Identify which cell holds the provided text, then report its [X, Y] central coordinate. 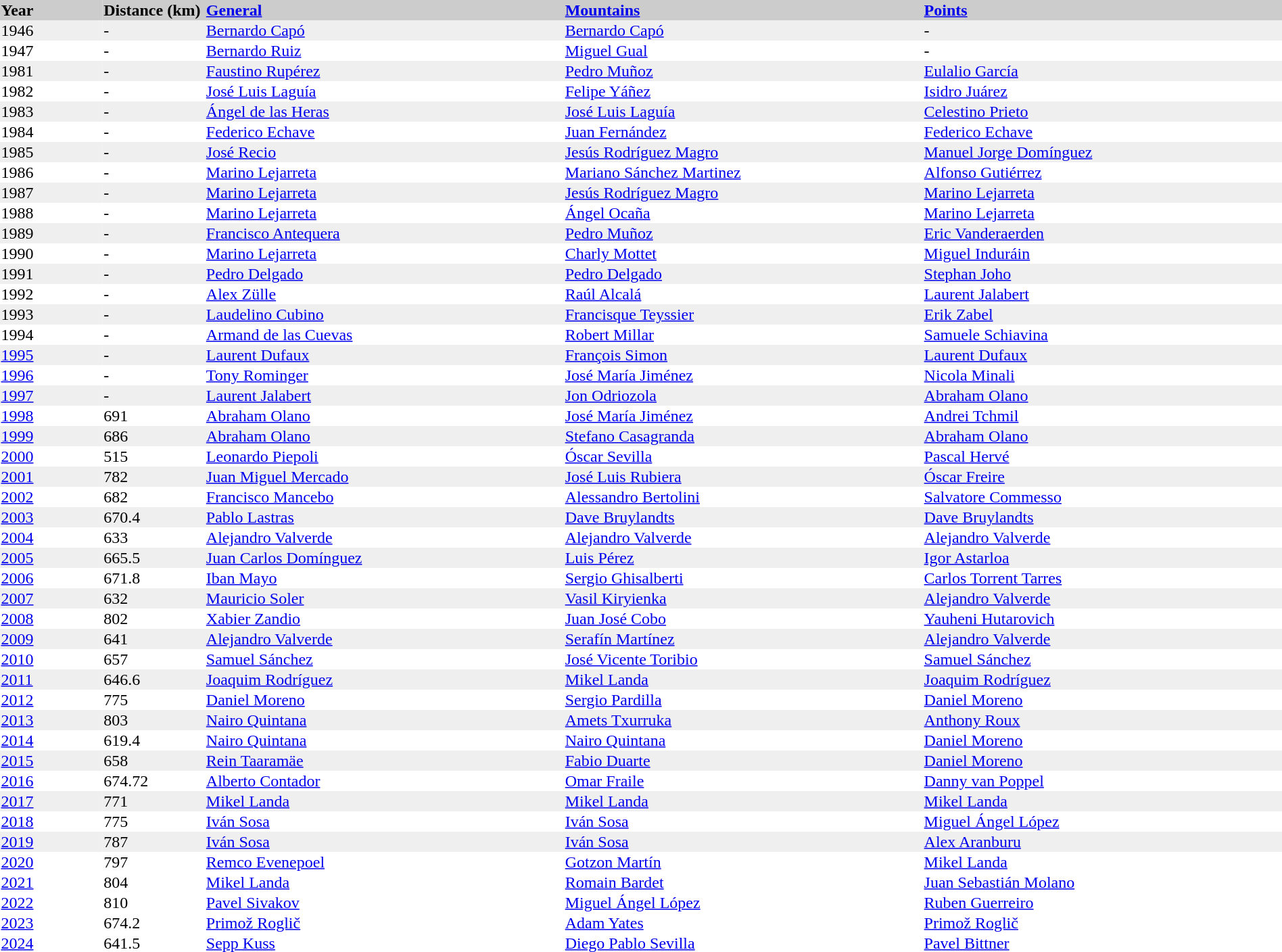
Romain Bardet [744, 882]
Robert Millar [744, 335]
Juan Carlos Domínguez [384, 558]
2016 [51, 781]
Salvatore Commesso [1102, 497]
Sergio Pardilla [744, 700]
Manuel Jorge Domínguez [1102, 152]
Miguel Gual [744, 51]
Mauricio Soler [384, 598]
804 [154, 882]
1992 [51, 294]
Óscar Freire [1102, 477]
1988 [51, 213]
515 [154, 456]
2009 [51, 639]
Charly Mottet [744, 254]
1998 [51, 416]
619.4 [154, 740]
2014 [51, 740]
Year [51, 10]
2008 [51, 619]
2006 [51, 578]
Erik Zabel [1102, 314]
810 [154, 903]
633 [154, 538]
Juan Fernández [744, 132]
674.2 [154, 923]
Alberto Contador [384, 781]
632 [154, 598]
Francisco Antequera [384, 233]
Alessandro Bertolini [744, 497]
2003 [51, 517]
1983 [51, 112]
Amets Txurruka [744, 720]
1982 [51, 91]
Mountains [744, 10]
Ruben Guerreiro [1102, 903]
691 [154, 416]
1999 [51, 436]
Stephan Joho [1102, 274]
1995 [51, 355]
1987 [51, 193]
657 [154, 659]
1996 [51, 375]
641 [154, 639]
2001 [51, 477]
Danny van Poppel [1102, 781]
Carlos Torrent Tarres [1102, 578]
Nicola Minali [1102, 375]
803 [154, 720]
Luis Pérez [744, 558]
Juan Miguel Mercado [384, 477]
Alex Aranburu [1102, 842]
Rein Taaramäe [384, 761]
771 [154, 801]
1985 [51, 152]
665.5 [154, 558]
1947 [51, 51]
1997 [51, 396]
François Simon [744, 355]
Armand de las Cuevas [384, 335]
Serafín Martínez [744, 639]
Yauheni Hutarovich [1102, 619]
Anthony Roux [1102, 720]
Isidro Juárez [1102, 91]
2010 [51, 659]
Miguel Induráin [1102, 254]
671.8 [154, 578]
682 [154, 497]
Samuele Schiavina [1102, 335]
Mariano Sánchez Martinez [744, 172]
1990 [51, 254]
2022 [51, 903]
1991 [51, 274]
Gotzon Martín [744, 862]
802 [154, 619]
Laudelino Cubino [384, 314]
Eric Vanderaerden [1102, 233]
1986 [51, 172]
658 [154, 761]
782 [154, 477]
Fabio Duarte [744, 761]
2012 [51, 700]
Distance (km) [154, 10]
Pascal Hervé [1102, 456]
Sergio Ghisalberti [744, 578]
2007 [51, 598]
2015 [51, 761]
2011 [51, 680]
Juan Sebastián Molano [1102, 882]
686 [154, 436]
787 [154, 842]
Óscar Sevilla [744, 456]
Vasil Kiryienka [744, 598]
Francisque Teyssier [744, 314]
2018 [51, 822]
Ángel de las Heras [384, 112]
674.72 [154, 781]
Stefano Casagranda [744, 436]
Bernardo Ruiz [384, 51]
Iban Mayo [384, 578]
José Luis Rubiera [744, 477]
Jon Odriozola [744, 396]
2004 [51, 538]
1994 [51, 335]
2023 [51, 923]
Alex Zülle [384, 294]
Points [1102, 10]
1984 [51, 132]
Omar Fraile [744, 781]
Celestino Prieto [1102, 112]
Ángel Ocaña [744, 213]
Eulalio García [1102, 71]
José Vicente Toribio [744, 659]
Raúl Alcalá [744, 294]
2021 [51, 882]
Francisco Mancebo [384, 497]
2005 [51, 558]
Remco Evenepoel [384, 862]
2000 [51, 456]
Tony Rominger [384, 375]
Igor Astarloa [1102, 558]
670.4 [154, 517]
José Recio [384, 152]
2013 [51, 720]
Adam Yates [744, 923]
1946 [51, 30]
Pavel Sivakov [384, 903]
2002 [51, 497]
2020 [51, 862]
Felipe Yáñez [744, 91]
Alfonso Gutiérrez [1102, 172]
Pablo Lastras [384, 517]
2019 [51, 842]
2017 [51, 801]
Faustino Rupérez [384, 71]
797 [154, 862]
646.6 [154, 680]
Andrei Tchmil [1102, 416]
Juan José Cobo [744, 619]
General [384, 10]
1989 [51, 233]
1981 [51, 71]
Xabier Zandio [384, 619]
Leonardo Piepoli [384, 456]
1993 [51, 314]
